Pinpoint the cell where the given text exists, returning its [x, y] midpoint coordinate. 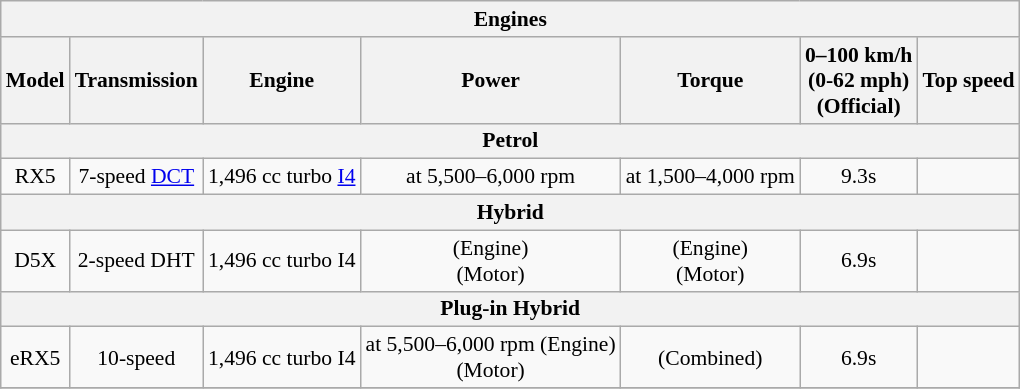
D5X [36, 260]
Hybrid [510, 213]
at 5,500–6,000 rpm [491, 177]
2-speed DHT [136, 260]
Model [36, 80]
(Combined) [710, 358]
at 1,500–4,000 rpm [710, 177]
Power [491, 80]
0–100 km/h(0-62 mph)(Official) [858, 80]
Engine [282, 80]
at 5,500–6,000 rpm (Engine) (Motor) [491, 358]
Transmission [136, 80]
Top speed [968, 80]
RX5 [36, 177]
Torque [710, 80]
Plug-in Hybrid [510, 309]
eRX5 [36, 358]
Engines [510, 19]
9.3s [858, 177]
10-speed [136, 358]
7-speed DCT [136, 177]
Petrol [510, 141]
